Find where the given text appears and provide that cell's center as (X, Y) coordinate. 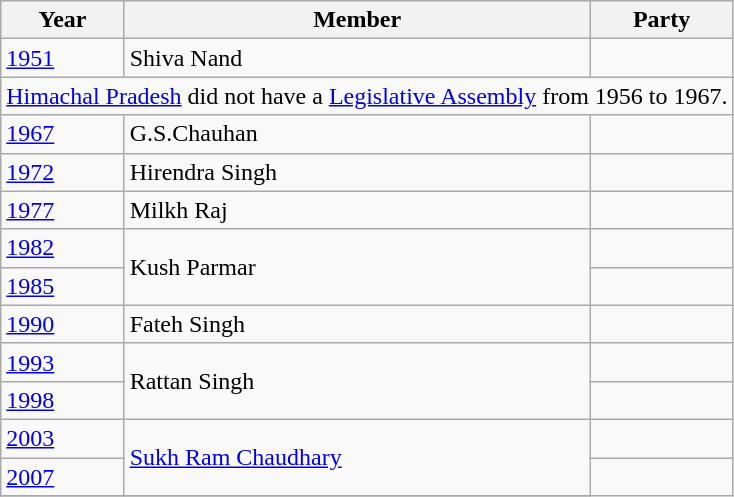
Member (357, 20)
1985 (62, 286)
Hirendra Singh (357, 172)
1998 (62, 400)
1951 (62, 58)
Kush Parmar (357, 267)
2007 (62, 477)
Party (662, 20)
1977 (62, 210)
1993 (62, 362)
Sukh Ram Chaudhary (357, 457)
1990 (62, 324)
Shiva Nand (357, 58)
Milkh Raj (357, 210)
Himachal Pradesh did not have a Legislative Assembly from 1956 to 1967. (367, 96)
1972 (62, 172)
Fateh Singh (357, 324)
Rattan Singh (357, 381)
2003 (62, 438)
Year (62, 20)
1967 (62, 134)
1982 (62, 248)
G.S.Chauhan (357, 134)
